Detect which cell encompasses the target text, then output its [X, Y] center coordinate. 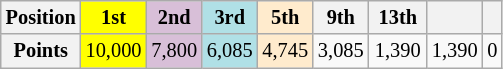
2nd [174, 17]
6,085 [230, 51]
13th [398, 17]
5th [285, 17]
4,745 [285, 51]
0 [493, 51]
Position [41, 17]
9th [341, 17]
Points [41, 51]
3rd [230, 17]
3,085 [341, 51]
7,800 [174, 51]
1st [114, 17]
10,000 [114, 51]
